Return (X, Y) of the center of cell containing provided text 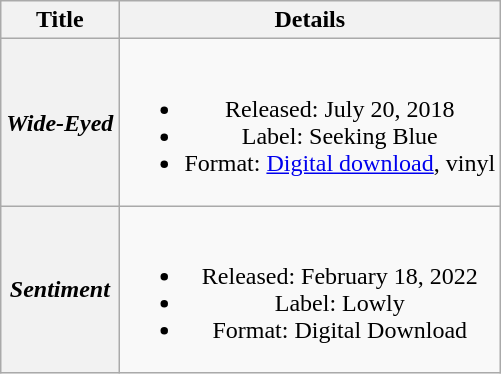
Released: July 20, 2018Label: Seeking BlueFormat: Digital download, vinyl (310, 122)
Title (60, 20)
Sentiment (60, 290)
Details (310, 20)
Wide-Eyed (60, 122)
Released: February 18, 2022Label: LowlyFormat: Digital Download (310, 290)
